Locate the cell with the specified text and output its [x, y] center coordinate. 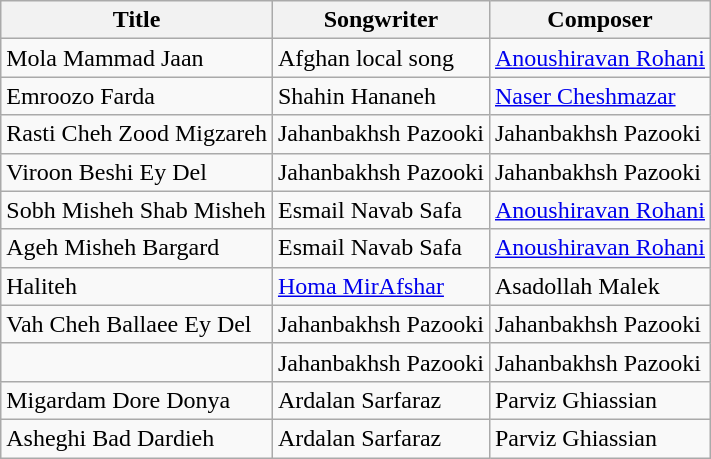
Emroozo Farda [137, 96]
Haliteh [137, 286]
Shahin Hananeh [380, 96]
Homa MirAfshar [380, 286]
Composer [600, 20]
Asheghi Bad Dardieh [137, 438]
Vah Cheh Ballaee Ey Del [137, 324]
Afghan local song [380, 58]
Sobh Misheh Shab Misheh [137, 210]
Naser Cheshmazar [600, 96]
Asadollah Malek [600, 286]
Viroon Beshi Ey Del [137, 172]
Migardam Dore Donya [137, 400]
Ageh Misheh Bargard [137, 248]
Rasti Cheh Zood Migzareh [137, 134]
Title [137, 20]
Songwriter [380, 20]
Mola Mammad Jaan [137, 58]
